Search for the cell housing the specified text and yield its (x, y) center coordinate. 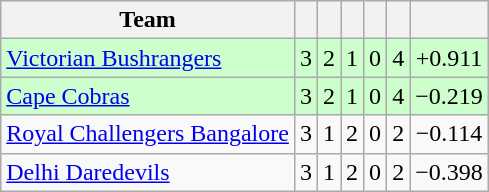
−0.114 (450, 134)
Victorian Bushrangers (148, 58)
Team (148, 20)
Cape Cobras (148, 96)
+0.911 (450, 58)
−0.398 (450, 172)
Delhi Daredevils (148, 172)
−0.219 (450, 96)
Royal Challengers Bangalore (148, 134)
